Search for the cell housing the specified text and yield its [X, Y] center coordinate. 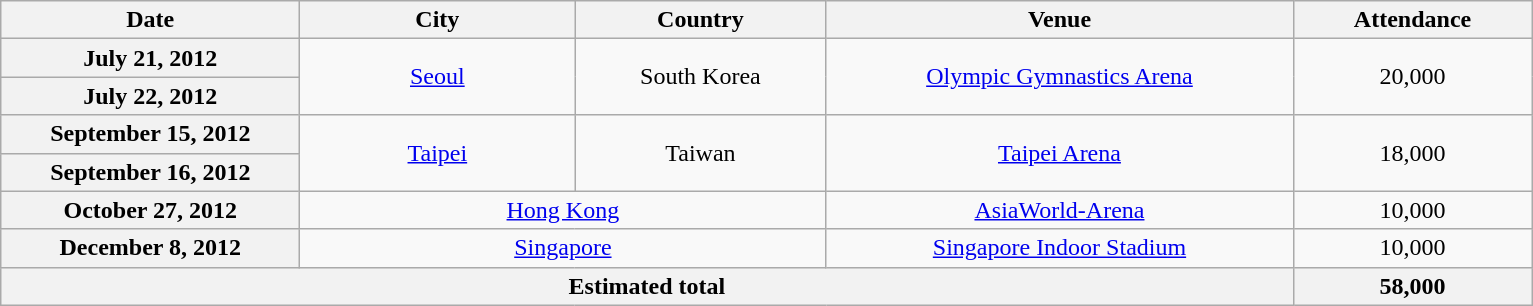
Taipei Arena [1060, 153]
18,000 [1412, 153]
20,000 [1412, 77]
58,000 [1412, 286]
Singapore [563, 248]
Attendance [1412, 20]
Hong Kong [563, 210]
Venue [1060, 20]
September 16, 2012 [150, 172]
Taipei [438, 153]
AsiaWorld-Arena [1060, 210]
July 21, 2012 [150, 58]
December 8, 2012 [150, 248]
Estimated total [647, 286]
October 27, 2012 [150, 210]
Singapore Indoor Stadium [1060, 248]
Olympic Gymnastics Arena [1060, 77]
September 15, 2012 [150, 134]
Seoul [438, 77]
City [438, 20]
July 22, 2012 [150, 96]
Country [700, 20]
South Korea [700, 77]
Taiwan [700, 153]
Date [150, 20]
